Determine the (X, Y) coordinate at the center of the cell enclosing the given text.  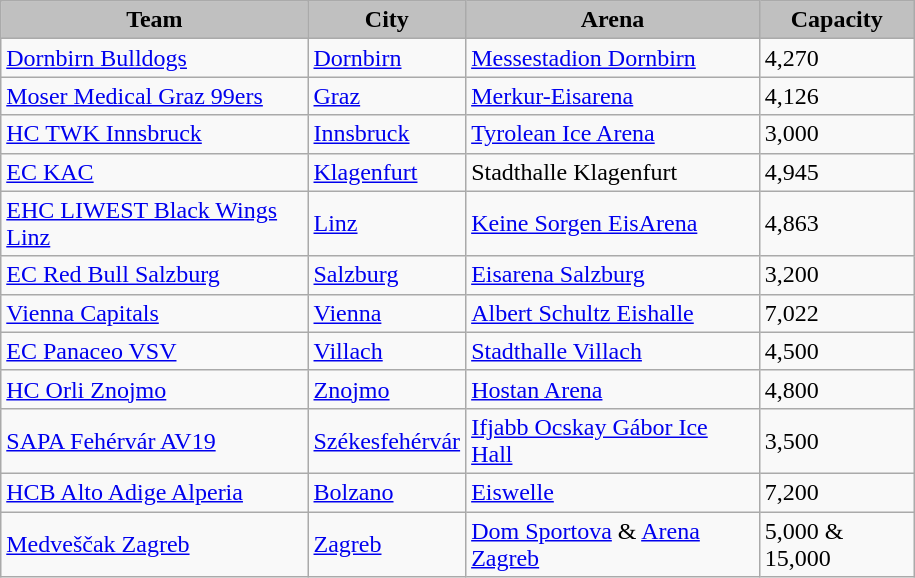
Tyrolean Ice Arena (613, 134)
Arena (613, 20)
Linz (387, 224)
Salzburg (387, 275)
Messestadion Dornbirn (613, 58)
Székesfehérvár (387, 440)
7,022 (836, 313)
Stadthalle Klagenfurt (613, 172)
EHC LIWEST Black Wings Linz (154, 224)
Dornbirn (387, 58)
Vienna (387, 313)
Eiswelle (613, 492)
Graz (387, 96)
HC Orli Znojmo (154, 389)
EC Panaceo VSV (154, 351)
3,500 (836, 440)
4,863 (836, 224)
5,000 & 15,000 (836, 544)
Vienna Capitals (154, 313)
3,000 (836, 134)
City (387, 20)
Albert Schultz Eishalle (613, 313)
7,200 (836, 492)
HCB Alto Adige Alperia (154, 492)
Moser Medical Graz 99ers (154, 96)
Zagreb (387, 544)
4,500 (836, 351)
Hostan Arena (613, 389)
Merkur-Eisarena (613, 96)
4,270 (836, 58)
SAPA Fehérvár AV19 (154, 440)
Team (154, 20)
Bolzano (387, 492)
EC KAC (154, 172)
Villach (387, 351)
Znojmo (387, 389)
Ifjabb Ocskay Gábor Ice Hall (613, 440)
Dom Sportova & Arena Zagreb (613, 544)
HC TWK Innsbruck (154, 134)
4,126 (836, 96)
Medveščak Zagreb (154, 544)
Capacity (836, 20)
4,945 (836, 172)
Keine Sorgen EisArena (613, 224)
EC Red Bull Salzburg (154, 275)
Eisarena Salzburg (613, 275)
3,200 (836, 275)
Klagenfurt (387, 172)
4,800 (836, 389)
Dornbirn Bulldogs (154, 58)
Stadthalle Villach (613, 351)
Innsbruck (387, 134)
